Locate the cell with the specified text and output its (X, Y) center coordinate. 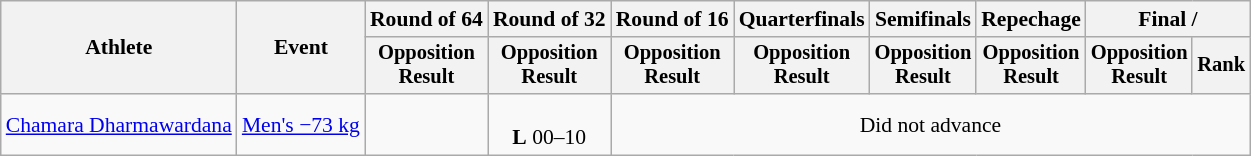
Chamara Dharmawardana (119, 124)
Repechage (1031, 19)
Quarterfinals (802, 19)
Final / (1168, 19)
Event (301, 48)
Rank (1221, 66)
Round of 64 (426, 19)
Men's −73 kg (301, 124)
Athlete (119, 48)
Did not advance (930, 124)
Round of 32 (550, 19)
Semifinals (924, 19)
L 00–10 (550, 124)
Round of 16 (672, 19)
